Find where the given text appears and provide that cell's center as (X, Y) coordinate. 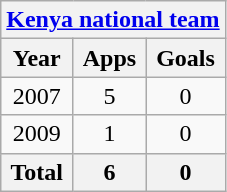
5 (110, 96)
6 (110, 172)
Goals (186, 58)
Apps (110, 58)
2007 (37, 96)
Year (37, 58)
2009 (37, 134)
1 (110, 134)
Kenya national team (113, 20)
Total (37, 172)
